Output the [X, Y] coordinate of the center of the cell containing the given text.  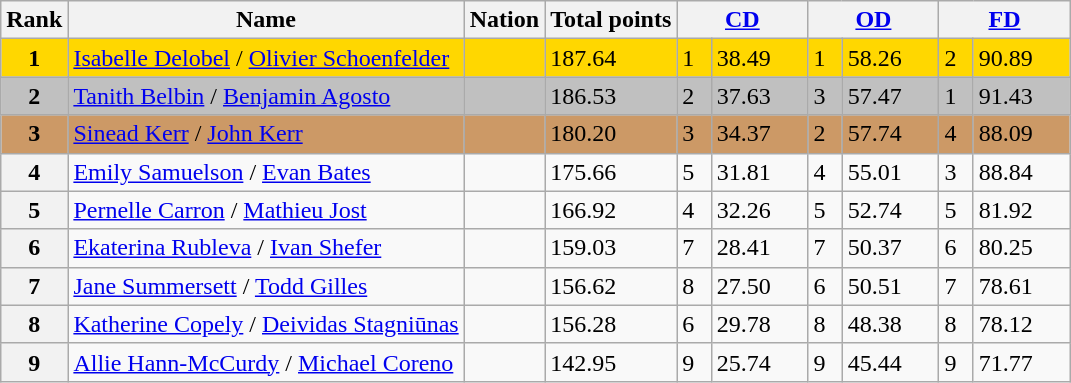
166.92 [611, 210]
Total points [611, 20]
48.38 [890, 324]
71.77 [1022, 362]
FD [1004, 20]
55.01 [890, 172]
81.92 [1022, 210]
29.78 [760, 324]
28.41 [760, 248]
25.74 [760, 362]
Pernelle Carron / Mathieu Jost [266, 210]
45.44 [890, 362]
OD [874, 20]
186.53 [611, 96]
57.47 [890, 96]
142.95 [611, 362]
88.84 [1022, 172]
Jane Summersett / Todd Gilles [266, 286]
187.64 [611, 58]
50.37 [890, 248]
Isabelle Delobel / Olivier Schoenfelder [266, 58]
50.51 [890, 286]
Name [266, 20]
80.25 [1022, 248]
91.43 [1022, 96]
Tanith Belbin / Benjamin Agosto [266, 96]
90.89 [1022, 58]
Allie Hann-McCurdy / Michael Coreno [266, 362]
31.81 [760, 172]
Ekaterina Rubleva / Ivan Shefer [266, 248]
38.49 [760, 58]
Rank [34, 20]
159.03 [611, 248]
37.63 [760, 96]
34.37 [760, 134]
Katherine Copely / Deividas Stagniūnas [266, 324]
180.20 [611, 134]
Sinead Kerr / John Kerr [266, 134]
78.61 [1022, 286]
32.26 [760, 210]
175.66 [611, 172]
57.74 [890, 134]
52.74 [890, 210]
156.28 [611, 324]
Emily Samuelson / Evan Bates [266, 172]
CD [742, 20]
78.12 [1022, 324]
27.50 [760, 286]
156.62 [611, 286]
58.26 [890, 58]
88.09 [1022, 134]
Nation [504, 20]
